Locate the cell with the specified text and output its (X, Y) center coordinate. 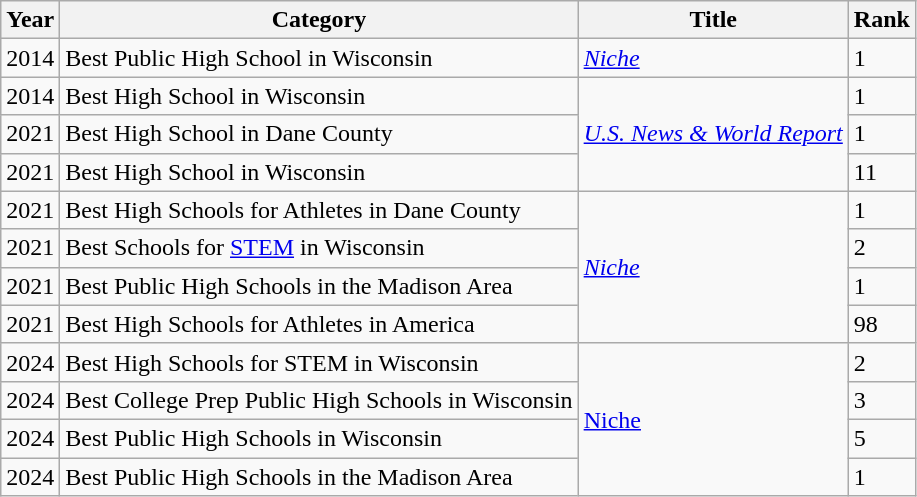
Best Public High School in Wisconsin (319, 58)
Best High Schools for Athletes in America (319, 324)
Best High School in Dane County (319, 134)
11 (882, 172)
Best Schools for STEM in Wisconsin (319, 248)
98 (882, 324)
Best College Prep Public High Schools in Wisconsin (319, 400)
Best High Schools for Athletes in Dane County (319, 210)
Best High Schools for STEM in Wisconsin (319, 362)
U.S. News & World Report (713, 134)
Category (319, 20)
Rank (882, 20)
3 (882, 400)
Year (30, 20)
Best Public High Schools in Wisconsin (319, 438)
Title (713, 20)
5 (882, 438)
